Identify which cell holds the provided text, then report its (x, y) central coordinate. 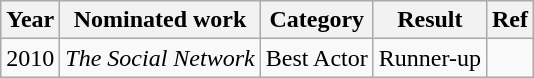
Best Actor (316, 58)
Nominated work (160, 20)
Ref (510, 20)
Runner-up (430, 58)
The Social Network (160, 58)
Category (316, 20)
2010 (30, 58)
Result (430, 20)
Year (30, 20)
